Output the (x, y) coordinate of the center of the cell containing the given text.  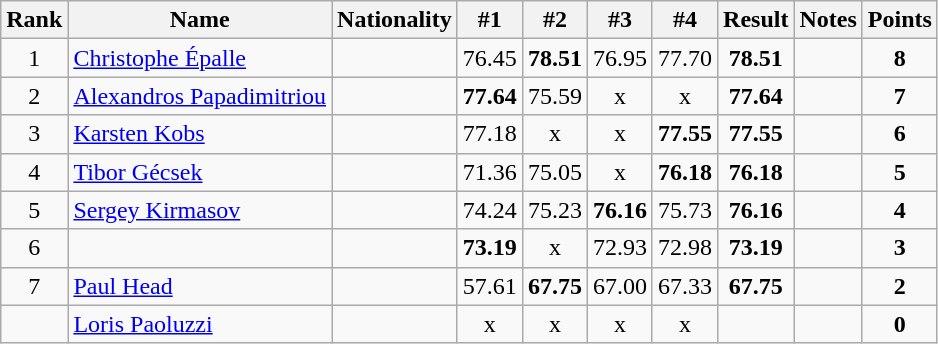
71.36 (490, 172)
Points (900, 20)
77.18 (490, 134)
Notes (828, 20)
8 (900, 58)
Nationality (395, 20)
0 (900, 324)
#1 (490, 20)
75.73 (684, 210)
72.98 (684, 248)
Karsten Kobs (200, 134)
Tibor Gécsek (200, 172)
72.93 (620, 248)
75.05 (554, 172)
Sergey Kirmasov (200, 210)
67.00 (620, 286)
Name (200, 20)
#2 (554, 20)
1 (34, 58)
Result (756, 20)
Rank (34, 20)
76.45 (490, 58)
Loris Paoluzzi (200, 324)
77.70 (684, 58)
75.23 (554, 210)
57.61 (490, 286)
#3 (620, 20)
75.59 (554, 96)
Paul Head (200, 286)
Alexandros Papadimitriou (200, 96)
Christophe Épalle (200, 58)
#4 (684, 20)
67.33 (684, 286)
74.24 (490, 210)
76.95 (620, 58)
